Search for the cell housing the specified text and yield its [X, Y] center coordinate. 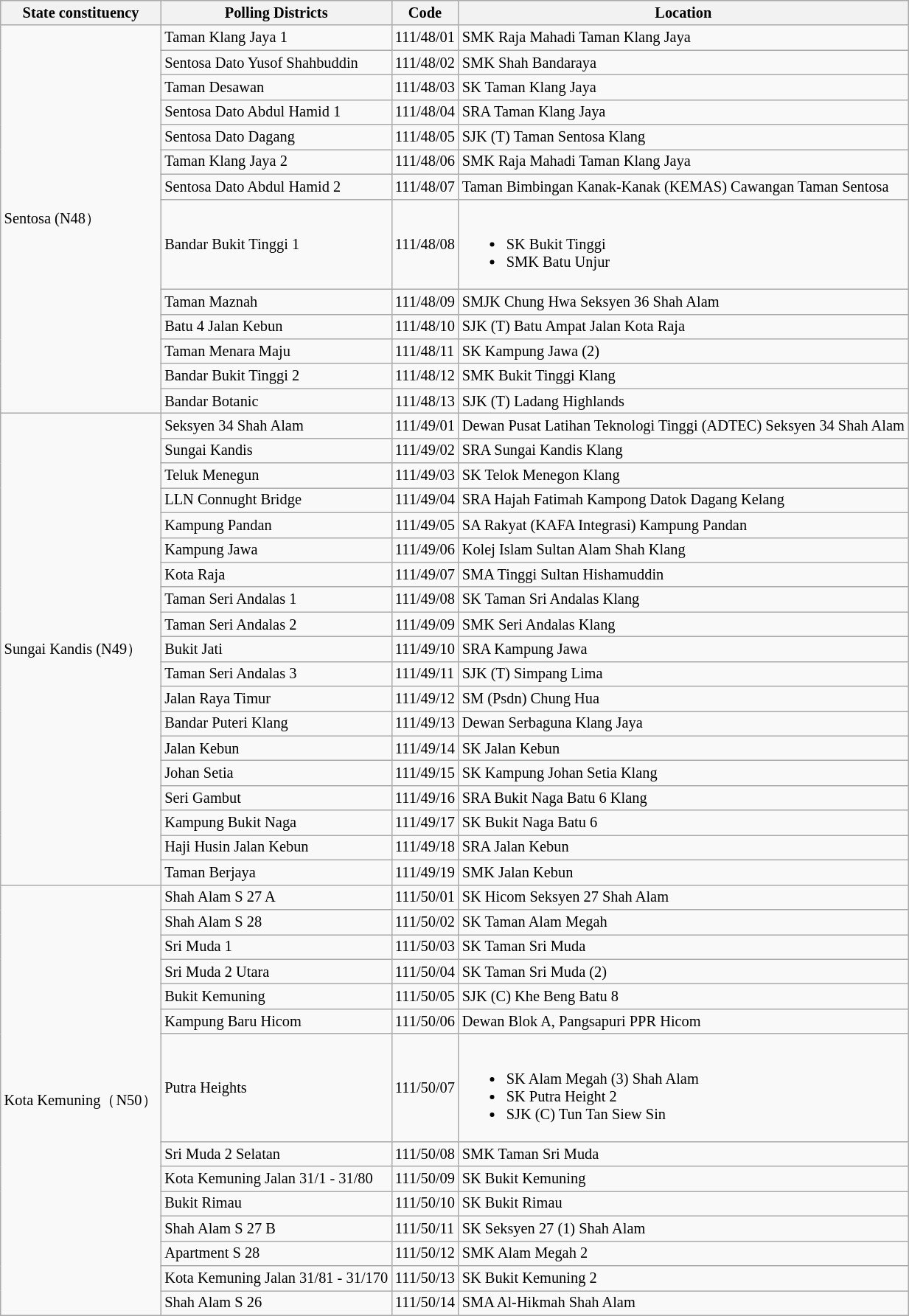
SRA Hajah Fatimah Kampong Datok Dagang Kelang [683, 500]
Kampung Baru Hicom [276, 1021]
111/50/02 [425, 922]
111/50/13 [425, 1278]
Bandar Puteri Klang [276, 723]
SK Taman Alam Megah [683, 922]
111/49/18 [425, 847]
SK Taman Sri Muda (2) [683, 972]
SMK Bukit Tinggi Klang [683, 376]
Kampung Bukit Naga [276, 823]
111/48/05 [425, 137]
SJK (C) Khe Beng Batu 8 [683, 996]
Bandar Bukit Tinggi 1 [276, 244]
111/48/04 [425, 112]
State constituency [81, 13]
SJK (T) Taman Sentosa Klang [683, 137]
Kampung Jawa [276, 550]
SMK Shah Bandaraya [683, 63]
Code [425, 13]
111/50/11 [425, 1228]
SK Hicom Seksyen 27 Shah Alam [683, 897]
SK Taman Sri Andalas Klang [683, 599]
Sentosa Dato Abdul Hamid 1 [276, 112]
111/49/01 [425, 425]
Location [683, 13]
Shah Alam S 26 [276, 1303]
SRA Taman Klang Jaya [683, 112]
111/49/09 [425, 624]
Bukit Kemuning [276, 996]
111/50/06 [425, 1021]
111/49/06 [425, 550]
111/50/14 [425, 1303]
111/49/16 [425, 798]
Sungai Kandis (N49） [81, 649]
Taman Seri Andalas 2 [276, 624]
111/49/04 [425, 500]
Sentosa (N48） [81, 219]
Taman Menara Maju [276, 351]
SK Bukit Naga Batu 6 [683, 823]
111/48/07 [425, 187]
111/49/19 [425, 872]
SRA Kampung Jawa [683, 649]
111/50/01 [425, 897]
111/48/06 [425, 161]
Haji Husin Jalan Kebun [276, 847]
SRA Sungai Kandis Klang [683, 450]
Dewan Blok A, Pangsapuri PPR Hicom [683, 1021]
SMA Al-Hikmah Shah Alam [683, 1303]
Sri Muda 1 [276, 947]
111/50/10 [425, 1203]
111/48/02 [425, 63]
Shah Alam S 28 [276, 922]
Taman Berjaya [276, 872]
Kolej Islam Sultan Alam Shah Klang [683, 550]
111/49/05 [425, 525]
111/50/07 [425, 1087]
Kota Raja [276, 574]
SK Bukit Kemuning 2 [683, 1278]
111/48/09 [425, 302]
Bandar Bukit Tinggi 2 [276, 376]
SK Jalan Kebun [683, 748]
SK Kampung Jawa (2) [683, 351]
SM (Psdn) Chung Hua [683, 699]
111/49/02 [425, 450]
Taman Seri Andalas 3 [276, 674]
111/49/13 [425, 723]
111/49/08 [425, 599]
SJK (T) Simpang Lima [683, 674]
Apartment S 28 [276, 1253]
111/48/12 [425, 376]
SK Bukit Rimau [683, 1203]
111/49/12 [425, 699]
Sentosa Dato Yusof Shahbuddin [276, 63]
111/48/11 [425, 351]
SK Telok Menegon Klang [683, 476]
111/50/04 [425, 972]
111/50/05 [425, 996]
SK Kampung Johan Setia Klang [683, 773]
111/50/08 [425, 1154]
111/49/07 [425, 574]
Johan Setia [276, 773]
SJK (T) Ladang Highlands [683, 401]
Bukit Jati [276, 649]
Taman Klang Jaya 1 [276, 38]
Polling Districts [276, 13]
Dewan Serbaguna Klang Jaya [683, 723]
Jalan Kebun [276, 748]
111/48/10 [425, 327]
111/50/09 [425, 1179]
111/49/14 [425, 748]
Kampung Pandan [276, 525]
Taman Desawan [276, 87]
111/49/11 [425, 674]
Bandar Botanic [276, 401]
Putra Heights [276, 1087]
SK Alam Megah (3) Shah AlamSK Putra Height 2SJK (C) Tun Tan Siew Sin [683, 1087]
SMK Jalan Kebun [683, 872]
111/48/13 [425, 401]
Sri Muda 2 Selatan [276, 1154]
111/49/03 [425, 476]
Taman Seri Andalas 1 [276, 599]
Sentosa Dato Abdul Hamid 2 [276, 187]
Jalan Raya Timur [276, 699]
Batu 4 Jalan Kebun [276, 327]
Sri Muda 2 Utara [276, 972]
Seri Gambut [276, 798]
Taman Bimbingan Kanak-Kanak (KEMAS) Cawangan Taman Sentosa [683, 187]
Taman Maznah [276, 302]
Seksyen 34 Shah Alam [276, 425]
111/50/12 [425, 1253]
Teluk Menegun [276, 476]
SK Seksyen 27 (1) Shah Alam [683, 1228]
Sungai Kandis [276, 450]
SK Bukit Kemuning [683, 1179]
Kota Kemuning（N50） [81, 1100]
Bukit Rimau [276, 1203]
SRA Jalan Kebun [683, 847]
111/48/01 [425, 38]
111/49/10 [425, 649]
SA Rakyat (KAFA Integrasi) Kampung Pandan [683, 525]
111/50/03 [425, 947]
111/48/08 [425, 244]
LLN Connught Bridge [276, 500]
SMJK Chung Hwa Seksyen 36 Shah Alam [683, 302]
SMK Alam Megah 2 [683, 1253]
111/49/17 [425, 823]
SMK Seri Andalas Klang [683, 624]
Taman Klang Jaya 2 [276, 161]
SJK (T) Batu Ampat Jalan Kota Raja [683, 327]
Dewan Pusat Latihan Teknologi Tinggi (ADTEC) Seksyen 34 Shah Alam [683, 425]
111/49/15 [425, 773]
Kota Kemuning Jalan 31/1 - 31/80 [276, 1179]
Shah Alam S 27 B [276, 1228]
SK Bukit TinggiSMK Batu Unjur [683, 244]
Kota Kemuning Jalan 31/81 - 31/170 [276, 1278]
SK Taman Klang Jaya [683, 87]
111/48/03 [425, 87]
Sentosa Dato Dagang [276, 137]
Shah Alam S 27 A [276, 897]
SRA Bukit Naga Batu 6 Klang [683, 798]
SK Taman Sri Muda [683, 947]
SMK Taman Sri Muda [683, 1154]
SMA Tinggi Sultan Hishamuddin [683, 574]
